Extract the (x, y) coordinate from the center of the cell holding the provided text.  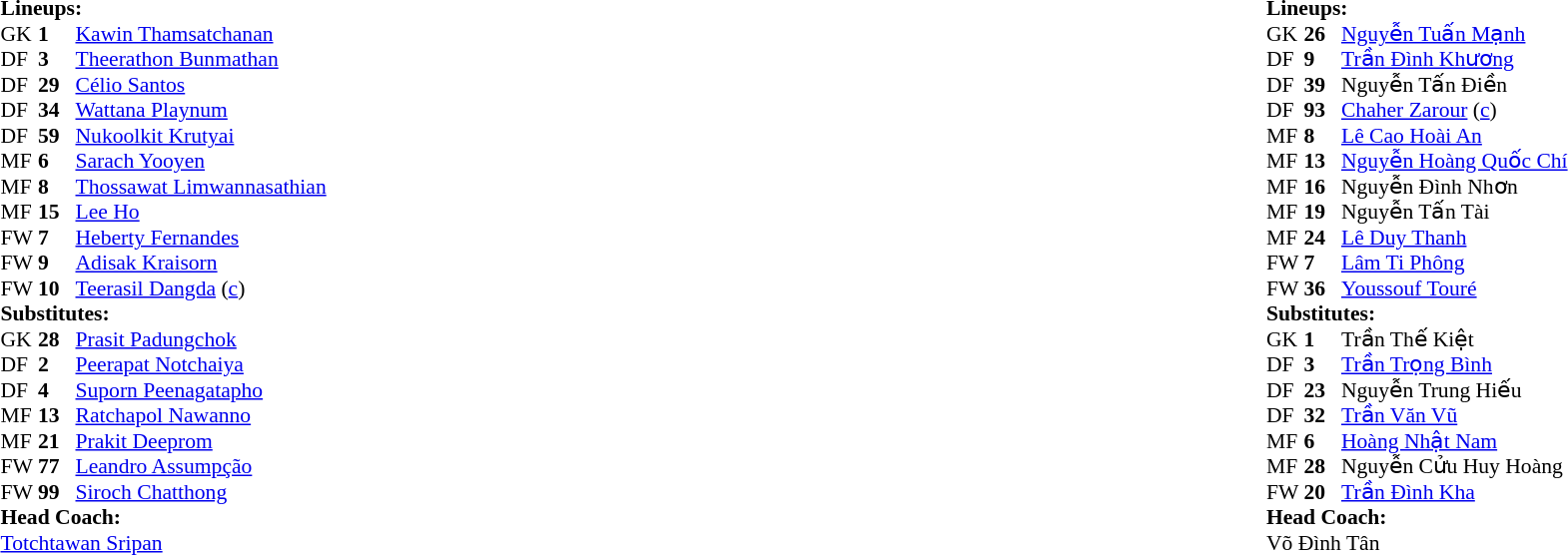
Ratchapol Nawanno (202, 416)
59 (57, 136)
Trần Thế Kiệt (1454, 339)
Peerapat Notchaiya (202, 364)
Thossawat Limwannasathian (202, 187)
Trần Đình Khương (1454, 59)
20 (1322, 492)
Trần Văn Vũ (1454, 416)
Teerasil Dangda (c) (202, 288)
Hoàng Nhật Nam (1454, 441)
Siroch Chatthong (202, 492)
Trần Đình Kha (1454, 492)
21 (57, 441)
99 (57, 492)
15 (57, 213)
Nguyễn Cửu Huy Hoàng (1454, 466)
Nukoolkit Krutyai (202, 136)
Nguyễn Tuấn Mạnh (1454, 34)
26 (1322, 34)
Trần Trọng Bình (1454, 364)
36 (1322, 288)
Nguyễn Trung Hiếu (1454, 390)
Youssouf Touré (1454, 288)
Chaher Zarour (c) (1454, 111)
Célio Santos (202, 85)
Nguyễn Hoàng Quốc Chí (1454, 161)
Theerathon Bunmathan (202, 59)
Lê Duy Thanh (1454, 238)
Nguyễn Tấn Điền (1454, 85)
Wattana Playnum (202, 111)
4 (57, 390)
2 (57, 364)
Lee Ho (202, 213)
Sarach Yooyen (202, 161)
Nguyễn Đình Nhơn (1454, 187)
Prakit Deeprom (202, 441)
34 (57, 111)
Prasit Padungchok (202, 339)
39 (1322, 85)
29 (57, 85)
24 (1322, 238)
Leandro Assumpção (202, 466)
Lâm Ti Phông (1454, 263)
93 (1322, 111)
16 (1322, 187)
10 (57, 288)
19 (1322, 213)
77 (57, 466)
Heberty Fernandes (202, 238)
Nguyễn Tấn Tài (1454, 213)
Suporn Peenagatapho (202, 390)
Adisak Kraisorn (202, 263)
23 (1322, 390)
32 (1322, 416)
Lê Cao Hoài An (1454, 136)
Kawin Thamsatchanan (202, 34)
